Return (x, y) of the center of cell containing provided text 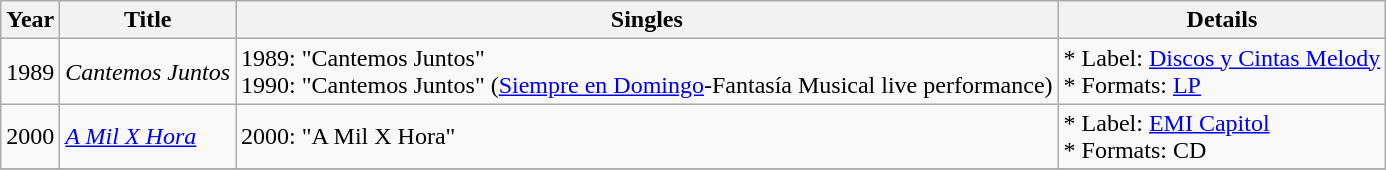
1989 (30, 72)
* Label: Discos y Cintas Melody * Formats: LP (1222, 72)
Year (30, 20)
* Label: EMI Capitol * Formats: CD (1222, 136)
Singles (648, 20)
2000 (30, 136)
Details (1222, 20)
Cantemos Juntos (148, 72)
Title (148, 20)
1989: "Cantemos Juntos" 1990: "Cantemos Juntos" (Siempre en Domingo-Fantasía Musical live performance) (648, 72)
2000: "A Mil X Hora" (648, 136)
A Mil X Hora (148, 136)
